Find where the given text appears and provide that cell's center as (x, y) coordinate. 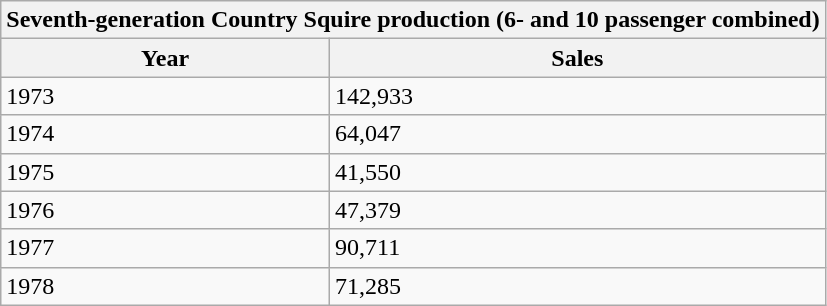
142,933 (577, 96)
Year (166, 58)
71,285 (577, 286)
41,550 (577, 172)
1977 (166, 248)
1973 (166, 96)
64,047 (577, 134)
47,379 (577, 210)
90,711 (577, 248)
Seventh-generation Country Squire production (6- and 10 passenger combined) (413, 20)
1978 (166, 286)
1976 (166, 210)
1975 (166, 172)
Sales (577, 58)
1974 (166, 134)
